Capture the cell that displays the provided text and extract its [x, y] central coordinate. 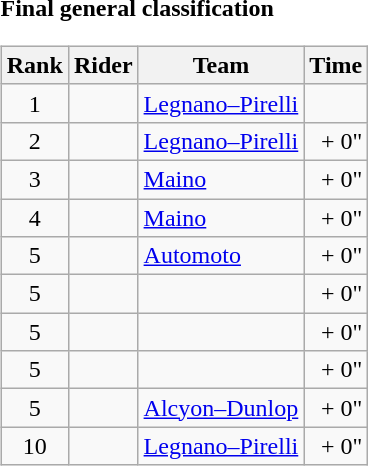
Alcyon–Dunlop [221, 408]
1 [34, 103]
Rider [103, 65]
10 [34, 446]
4 [34, 217]
3 [34, 179]
Rank [34, 65]
Team [221, 65]
Automoto [221, 256]
Time [336, 65]
2 [34, 141]
